Detect which cell encompasses the target text, then output its (x, y) center coordinate. 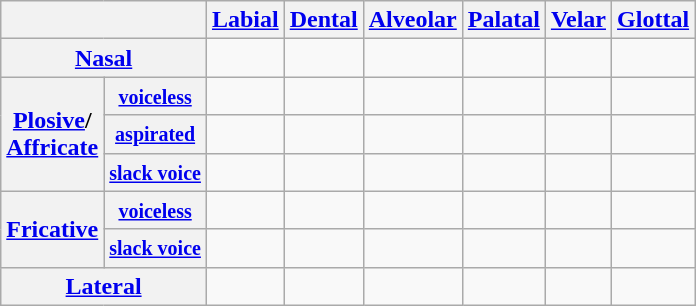
aspirated (156, 134)
Plosive/Affricate (52, 134)
Alveolar (412, 20)
Palatal (504, 20)
Fricative (52, 229)
Velar (578, 20)
Dental (324, 20)
Nasal (104, 58)
Glottal (654, 20)
Labial (245, 20)
Lateral (104, 286)
